Capture the cell that displays the provided text and extract its [x, y] central coordinate. 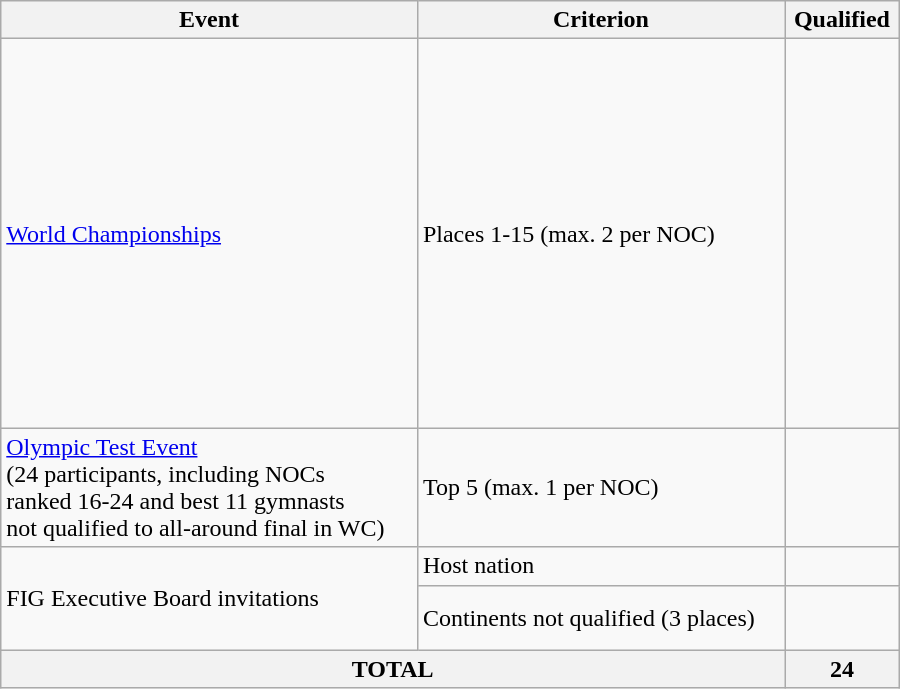
Places 1-15 (max. 2 per NOC) [600, 234]
24 [842, 669]
Continents not qualified (3 places) [600, 618]
Top 5 (max. 1 per NOC) [600, 488]
World Championships [210, 234]
Event [210, 20]
TOTAL [393, 669]
Qualified [842, 20]
FIG Executive Board invitations [210, 598]
Host nation [600, 566]
Criterion [600, 20]
Olympic Test Event(24 participants, including NOCsranked 16-24 and best 11 gymnastsnot qualified to all-around final in WC) [210, 488]
